For the text-containing cell, return its midpoint in [x, y] coordinate format. 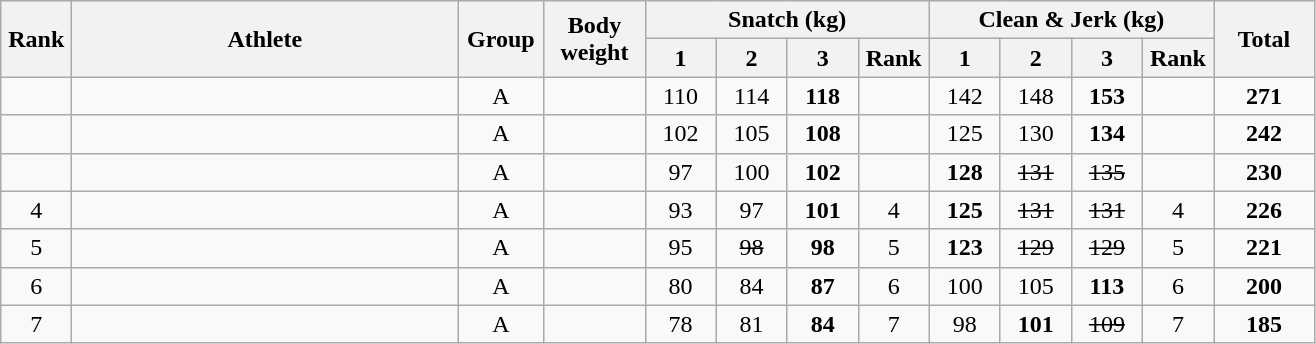
Snatch (kg) [787, 20]
118 [822, 96]
Clean & Jerk (kg) [1071, 20]
87 [822, 286]
114 [752, 96]
109 [1106, 324]
95 [680, 248]
153 [1106, 96]
221 [1264, 248]
185 [1264, 324]
108 [822, 134]
110 [680, 96]
271 [1264, 96]
130 [1036, 134]
78 [680, 324]
148 [1036, 96]
230 [1264, 172]
200 [1264, 286]
134 [1106, 134]
135 [1106, 172]
226 [1264, 210]
128 [964, 172]
Athlete [265, 39]
93 [680, 210]
81 [752, 324]
142 [964, 96]
123 [964, 248]
Body weight [594, 39]
80 [680, 286]
242 [1264, 134]
Total [1264, 39]
113 [1106, 286]
Group [501, 39]
